For the text-containing cell, return its midpoint in [X, Y] coordinate format. 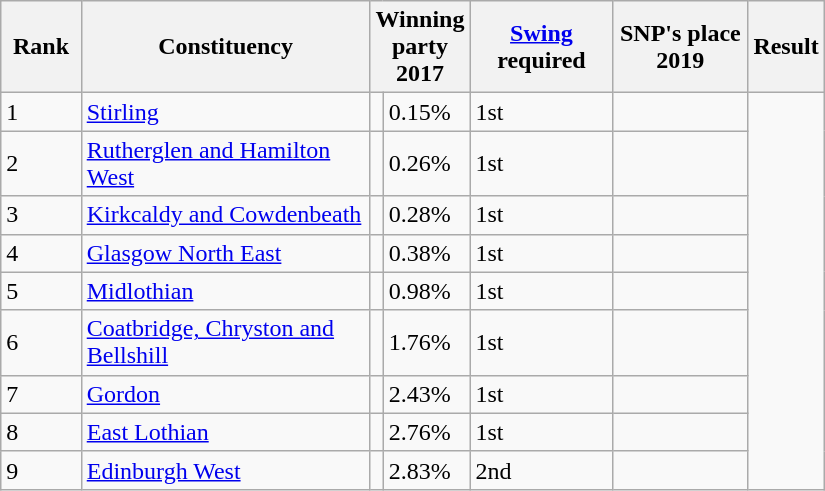
2.83% [426, 470]
East Lothian [226, 432]
0.98% [426, 291]
2nd [542, 470]
0.28% [426, 215]
Gordon [226, 394]
Stirling [226, 112]
3 [41, 215]
Result [786, 47]
0.38% [426, 253]
1 [41, 112]
Edinburgh West [226, 470]
Winning party 2017 [420, 47]
Kirkcaldy and Cowdenbeath [226, 215]
8 [41, 432]
7 [41, 394]
SNP's place 2019 [680, 47]
Rutherglen and Hamilton West [226, 164]
1.76% [426, 342]
4 [41, 253]
Rank [41, 47]
0.15% [426, 112]
0.26% [426, 164]
2.76% [426, 432]
2 [41, 164]
Swing required [542, 47]
5 [41, 291]
9 [41, 470]
Constituency [226, 47]
Midlothian [226, 291]
Coatbridge, Chryston and Bellshill [226, 342]
2.43% [426, 394]
6 [41, 342]
Glasgow North East [226, 253]
